Find where the given text appears and provide that cell's center as [x, y] coordinate. 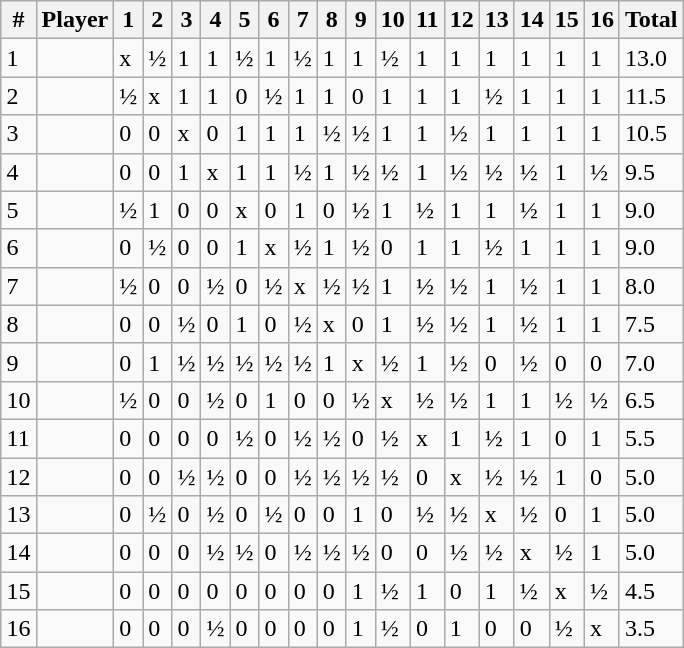
6.5 [651, 400]
5.5 [651, 438]
Total [651, 20]
10.5 [651, 134]
# [18, 20]
3.5 [651, 629]
7.0 [651, 362]
11.5 [651, 96]
Player [75, 20]
9.5 [651, 172]
8.0 [651, 286]
7.5 [651, 324]
4.5 [651, 591]
13.0 [651, 58]
